Pinpoint the cell where the given text exists, returning its (X, Y) midpoint coordinate. 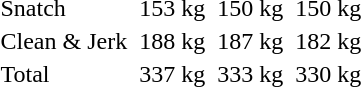
187 kg (250, 41)
188 kg (172, 41)
